Provide the (X, Y) coordinate of the cell's center where the given text is located.  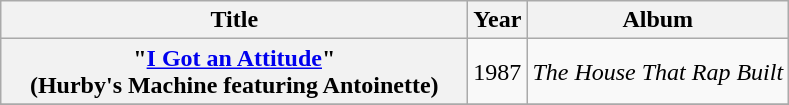
The House That Rap Built (658, 72)
Year (498, 20)
Album (658, 20)
1987 (498, 72)
"I Got an Attitude"(Hurby's Machine featuring Antoinette) (234, 72)
Title (234, 20)
